Find where the given text appears and provide that cell's center as [X, Y] coordinate. 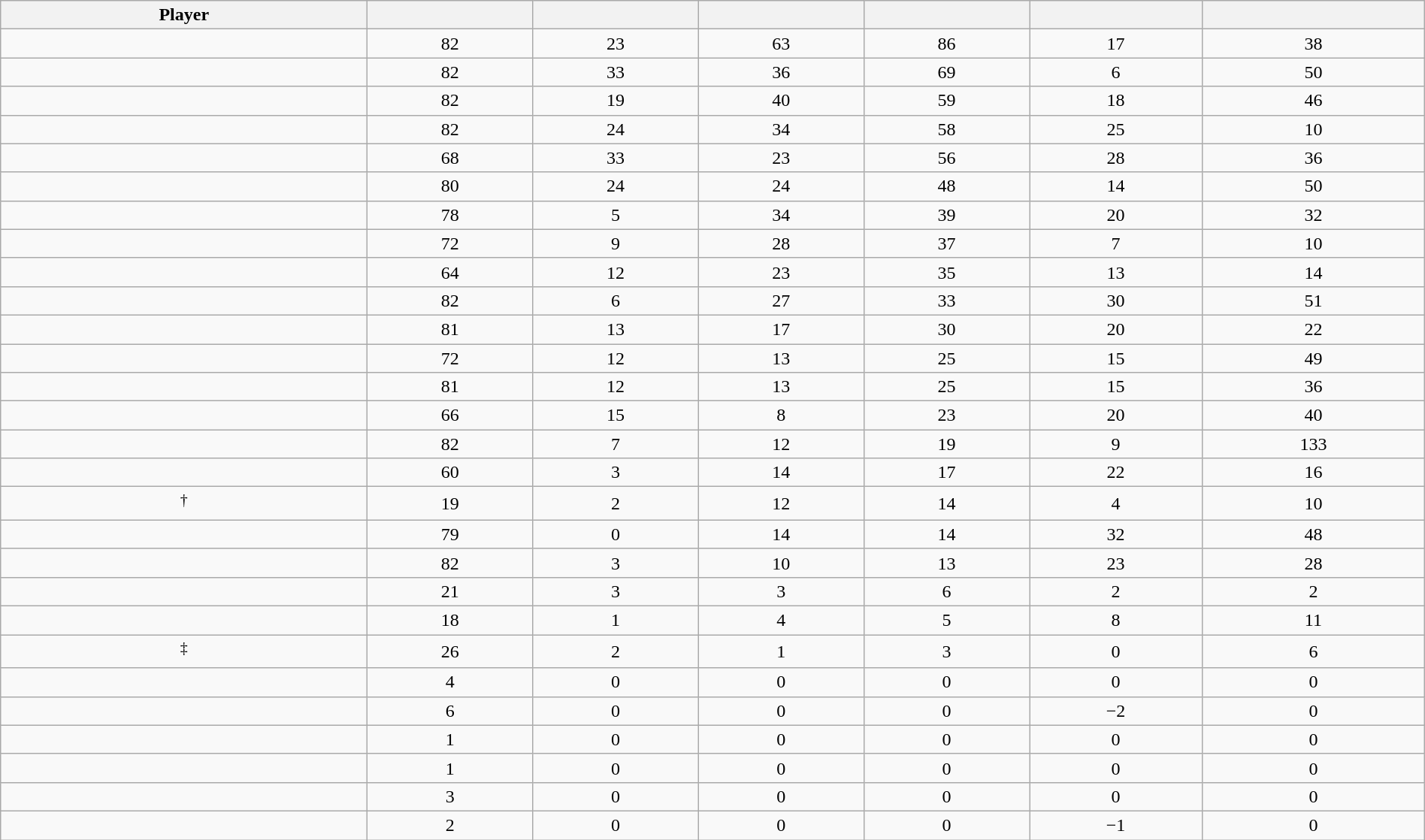
63 [781, 44]
38 [1314, 44]
−1 [1116, 825]
−2 [1116, 711]
51 [1314, 301]
64 [450, 272]
78 [450, 215]
66 [450, 415]
59 [946, 101]
† [184, 503]
69 [946, 72]
16 [1314, 473]
35 [946, 272]
21 [450, 591]
58 [946, 129]
79 [450, 534]
56 [946, 158]
86 [946, 44]
49 [1314, 358]
26 [450, 652]
27 [781, 301]
80 [450, 186]
Player [184, 15]
39 [946, 215]
46 [1314, 101]
60 [450, 473]
11 [1314, 621]
‡ [184, 652]
37 [946, 243]
133 [1314, 444]
68 [450, 158]
